Detect which cell encompasses the target text, then output its [x, y] center coordinate. 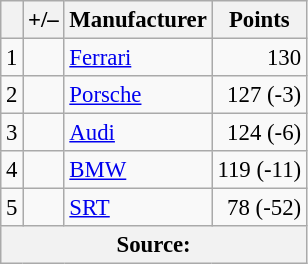
119 (-11) [259, 170]
Audi [138, 133]
2 [12, 95]
Ferrari [138, 58]
127 (-3) [259, 95]
Source: [154, 245]
SRT [138, 208]
1 [12, 58]
124 (-6) [259, 133]
3 [12, 133]
+/– [44, 20]
Points [259, 20]
Porsche [138, 95]
78 (-52) [259, 208]
4 [12, 170]
130 [259, 58]
Manufacturer [138, 20]
BMW [138, 170]
5 [12, 208]
